Output the [X, Y] coordinate of the center of the cell containing the given text.  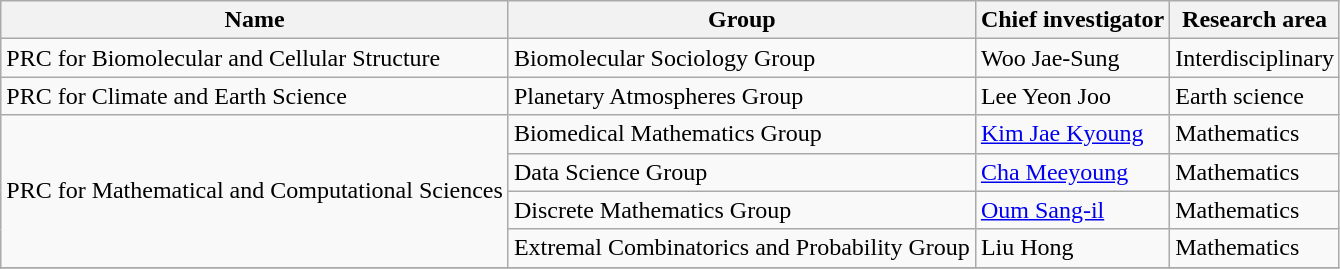
Chief investigator [1072, 20]
Kim Jae Kyoung [1072, 134]
Oum Sang-il [1072, 210]
Data Science Group [742, 172]
Discrete Mathematics Group [742, 210]
Planetary Atmospheres Group [742, 96]
Biomedical Mathematics Group [742, 134]
PRC for Climate and Earth Science [255, 96]
Earth science [1255, 96]
Name [255, 20]
Research area [1255, 20]
Lee Yeon Joo [1072, 96]
Biomolecular Sociology Group [742, 58]
Woo Jae-Sung [1072, 58]
Interdisciplinary [1255, 58]
Cha Meeyoung [1072, 172]
PRC for Mathematical and Computational Sciences [255, 191]
Group [742, 20]
Extremal Combinatorics and Probability Group [742, 248]
PRC for Biomolecular and Cellular Structure [255, 58]
Liu Hong [1072, 248]
